For the text-containing cell, return its midpoint in (X, Y) coordinate format. 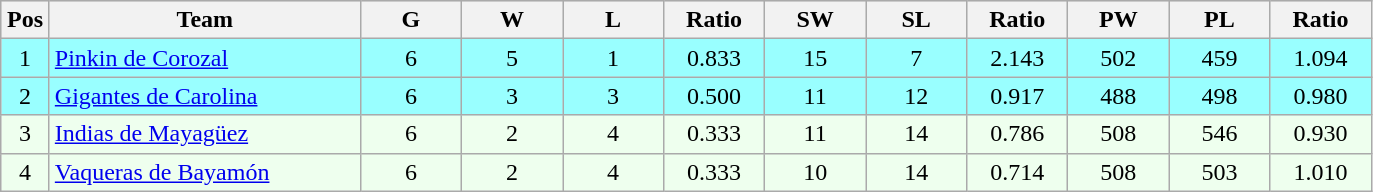
502 (1118, 58)
Pinkin de Corozal (204, 58)
SW (816, 20)
12 (916, 96)
459 (1220, 58)
W (512, 20)
PW (1118, 20)
546 (1220, 134)
SL (916, 20)
PL (1220, 20)
498 (1220, 96)
15 (816, 58)
0.714 (1018, 172)
Gigantes de Carolina (204, 96)
2.143 (1018, 58)
0.786 (1018, 134)
Vaqueras de Bayamón (204, 172)
5 (512, 58)
Team (204, 20)
Indias de Mayagüez (204, 134)
Pos (26, 20)
1.094 (1320, 58)
488 (1118, 96)
0.917 (1018, 96)
0.930 (1320, 134)
503 (1220, 172)
10 (816, 172)
L (612, 20)
7 (916, 58)
1.010 (1320, 172)
0.833 (714, 58)
0.500 (714, 96)
0.980 (1320, 96)
G (410, 20)
